Output the (X, Y) coordinate of the center of the cell containing the given text.  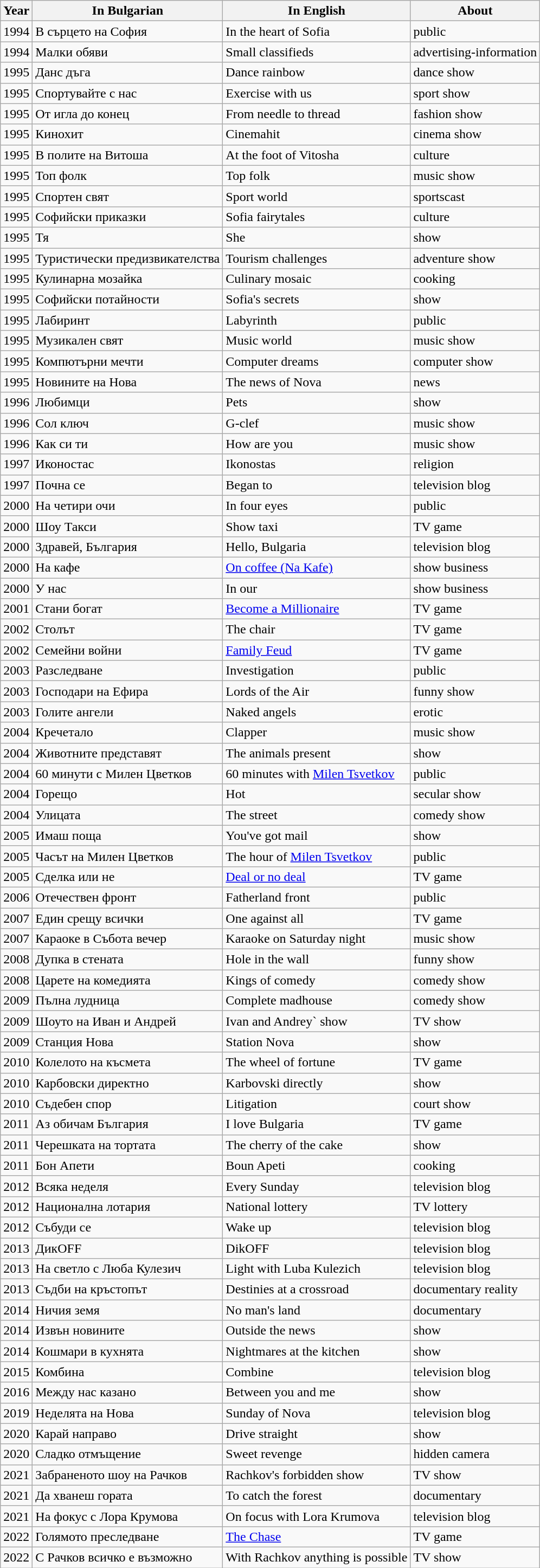
Лабиринт (128, 320)
To catch the forest (317, 1495)
Национална лотария (128, 1207)
Sport world (317, 196)
Lords of the Air (317, 691)
Investigation (317, 671)
Съдби на кръстопът (128, 1290)
The cherry of the cake (317, 1145)
Кулинарна мозайка (128, 279)
In English (317, 11)
secular show (475, 794)
Ничия земя (128, 1310)
religion (475, 464)
Станция Нова (128, 1042)
You've got mail (317, 835)
Fatherland front (317, 897)
На четири очи (128, 506)
Rachkov's forbidden show (317, 1475)
National lottery (317, 1207)
Софийски потайности (128, 300)
Аз обичам България (128, 1124)
Family Feud (317, 650)
2001 (16, 609)
G-clef (317, 423)
Господари на Ефира (128, 691)
Музикален свят (128, 341)
Улицата (128, 815)
От игла до конец (128, 114)
Show taxi (317, 526)
news (475, 382)
sportscast (475, 196)
Karbovski directly (317, 1083)
On focus with Lora Krumova (317, 1516)
Голямото преследване (128, 1537)
ДикOFF (128, 1248)
Животните представят (128, 753)
documentary reality (475, 1290)
DikOFF (317, 1248)
Разследване (128, 671)
На кафе (128, 567)
Between you and me (317, 1392)
advertising-information (475, 52)
With Rachkov anything is possible (317, 1557)
Спортувайте с нас (128, 93)
Sofia fairytales (317, 217)
Часът на Милен Цветков (128, 856)
Wake up (317, 1227)
About (475, 11)
В полите на Витоша (128, 155)
One against all (317, 918)
Царете на комедията (128, 980)
Naked angels (317, 712)
The hour of Milen Tsvetkov (317, 856)
In the heart of Sofia (317, 31)
Light with Luba Kulezich (317, 1269)
На светло с Люба Кулезич (128, 1269)
Small classifieds (317, 52)
Почна се (128, 485)
Labyrinth (317, 320)
Дупка в стената (128, 960)
Данс дъга (128, 73)
Computer dreams (317, 361)
Малки обяви (128, 52)
Exercise with us (317, 93)
Съдебен спор (128, 1104)
Top folk (317, 176)
erotic (475, 712)
Ikonostas (317, 464)
Boun Apeti (317, 1165)
Station Nova (317, 1042)
Become a Millionaire (317, 609)
The animals present (317, 753)
Компютърни мечти (128, 361)
sport show (475, 93)
2006 (16, 897)
Сделка или не (128, 877)
Събуди се (128, 1227)
Sweet revenge (317, 1454)
The chair (317, 630)
adventure show (475, 258)
Hole in the wall (317, 960)
60 minutes with Milen Tsvetkov (317, 774)
Year (16, 11)
Combine (317, 1372)
Karaoke on Saturday night (317, 939)
dance show (475, 73)
Sofia's secrets (317, 300)
Complete madhouse (317, 1001)
Hot (317, 794)
Pets (317, 403)
Began to (317, 485)
2019 (16, 1413)
Голите ангели (128, 712)
Стани богат (128, 609)
Outside the news (317, 1331)
Every Sunday (317, 1186)
TV lottery (475, 1207)
С Рачков всичко е възможно (128, 1557)
The street (317, 815)
Music world (317, 341)
Destinies at a crossroad (317, 1290)
Отечествен фронт (128, 897)
В сърцето на София (128, 31)
At the foot of Vitosha (317, 155)
Kings of comedy (317, 980)
court show (475, 1104)
Сол ключ (128, 423)
Спортен свят (128, 196)
Извън новините (128, 1331)
How are you (317, 444)
2015 (16, 1372)
fashion show (475, 114)
computer show (475, 361)
Кошмари в кухнята (128, 1351)
У нас (128, 588)
2016 (16, 1392)
Столът (128, 630)
Бон Апети (128, 1165)
Сладко отмъщение (128, 1454)
Черешката на тортата (128, 1145)
Карбовски директно (128, 1083)
On coffee (Na Kafe) (317, 567)
The wheel of fortune (317, 1062)
I love Bulgaria (317, 1124)
Tourism challenges (317, 258)
hidden camera (475, 1454)
From needle to thread (317, 114)
На фокус с Лора Крумова (128, 1516)
Новините на Нова (128, 382)
Иконостас (128, 464)
The news of Nova (317, 382)
Cinemahit (317, 134)
Sunday of Nova (317, 1413)
Неделята на Нова (128, 1413)
Шоу Такси (128, 526)
No man's land (317, 1310)
Deal or no deal (317, 877)
Ivan and Andrey` show (317, 1021)
Един срещу всички (128, 918)
60 минути с Милен Цветков (128, 774)
Комбина (128, 1372)
Имаш поща (128, 835)
Колелото на късмета (128, 1062)
Софийски приказки (128, 217)
Как си ти (128, 444)
Dance rainbow (317, 73)
The Chase (317, 1537)
Карай направо (128, 1434)
Здравей, България (128, 547)
Culinary mosaic (317, 279)
Семейни войни (128, 650)
Кречетало (128, 733)
She (317, 237)
Всяка неделя (128, 1186)
Clapper (317, 733)
Между нас казано (128, 1392)
Litigation (317, 1104)
Горещо (128, 794)
Шоуто на Иван и Андрей (128, 1021)
Топ фолк (128, 176)
Туристически предизвикателства (128, 258)
Nightmares at the kitchen (317, 1351)
cinema show (475, 134)
Drive straight (317, 1434)
Любимци (128, 403)
Да хванеш гората (128, 1495)
In Bulgarian (128, 11)
Караоке в Събота вечер (128, 939)
Пълна лудница (128, 1001)
Тя (128, 237)
In our (317, 588)
Кинохит (128, 134)
Забраненото шоу на Рачков (128, 1475)
In four eyes (317, 506)
Hello, Bulgaria (317, 547)
